Extract the (x, y) coordinate from the center of the cell holding the provided text.  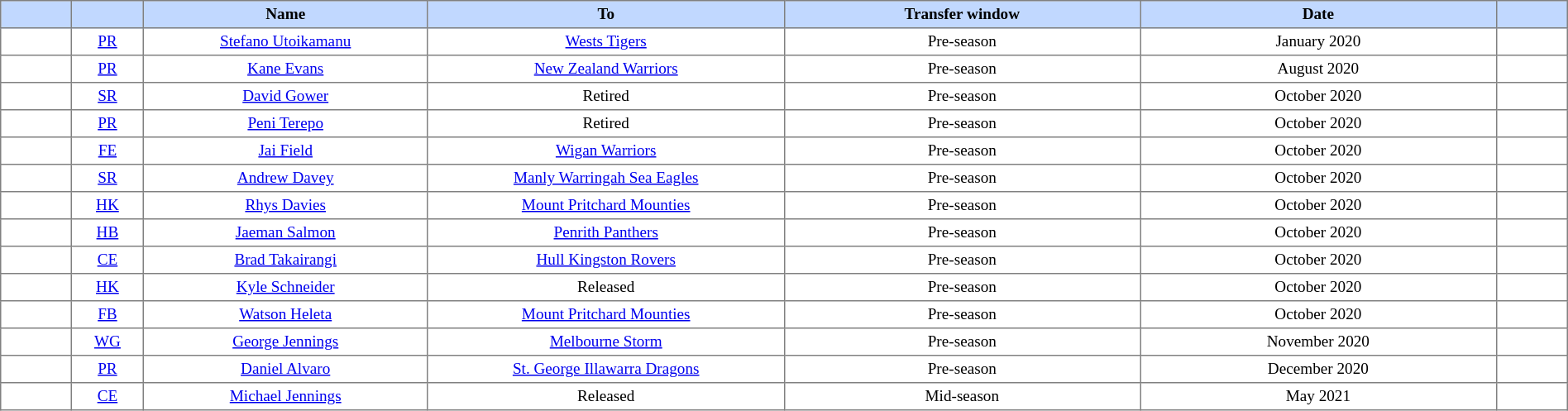
David Gower (285, 96)
HB (108, 233)
Rhys Davies (285, 205)
Manly Warringah Sea Eagles (605, 179)
Michael Jennings (285, 397)
Brad Takairangi (285, 260)
George Jennings (285, 342)
Jai Field (285, 151)
FE (108, 151)
August 2020 (1318, 69)
Watson Heleta (285, 314)
Date (1318, 15)
New Zealand Warriors (605, 69)
St. George Illawarra Dragons (605, 369)
Hull Kingston Rovers (605, 260)
December 2020 (1318, 369)
Peni Terepo (285, 124)
Transfer window (963, 15)
January 2020 (1318, 41)
To (605, 15)
WG (108, 342)
November 2020 (1318, 342)
Wests Tigers (605, 41)
Jaeman Salmon (285, 233)
FB (108, 314)
Wigan Warriors (605, 151)
Mid-season (963, 397)
Penrith Panthers (605, 233)
Melbourne Storm (605, 342)
Daniel Alvaro (285, 369)
Stefano Utoikamanu (285, 41)
Kane Evans (285, 69)
Kyle Schneider (285, 288)
Name (285, 15)
Andrew Davey (285, 179)
May 2021 (1318, 397)
